Find where the given text appears and provide that cell's center as (X, Y) coordinate. 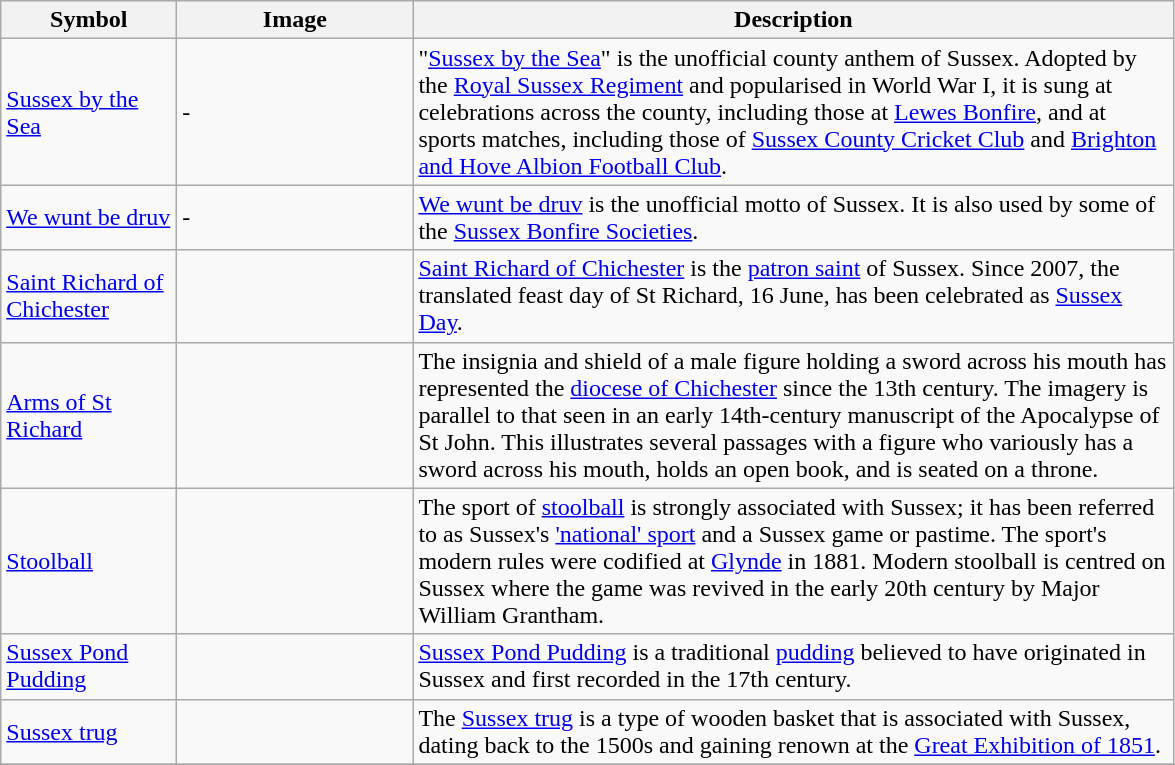
Arms of St Richard (89, 415)
Saint Richard of Chichester (89, 296)
Sussex trug (89, 732)
Description (794, 20)
Sussex by the Sea (89, 112)
Sussex Pond Pudding (89, 666)
We wunt be druv is the unofficial motto of Sussex. It is also used by some of the Sussex Bonfire Societies. (794, 218)
Sussex Pond Pudding is a traditional pudding believed to have originated in Sussex and first recorded in the 17th century. (794, 666)
Image (295, 20)
Stoolball (89, 561)
We wunt be druv (89, 218)
Symbol (89, 20)
